Return (x, y) of the center of cell containing provided text 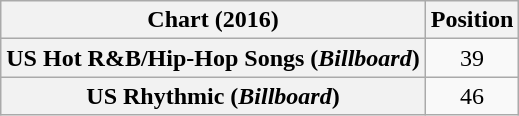
39 (472, 58)
US Hot R&B/Hip-Hop Songs (Billboard) (213, 58)
US Rhythmic (Billboard) (213, 96)
Position (472, 20)
Chart (2016) (213, 20)
46 (472, 96)
